For the text-containing cell, return its midpoint in (x, y) coordinate format. 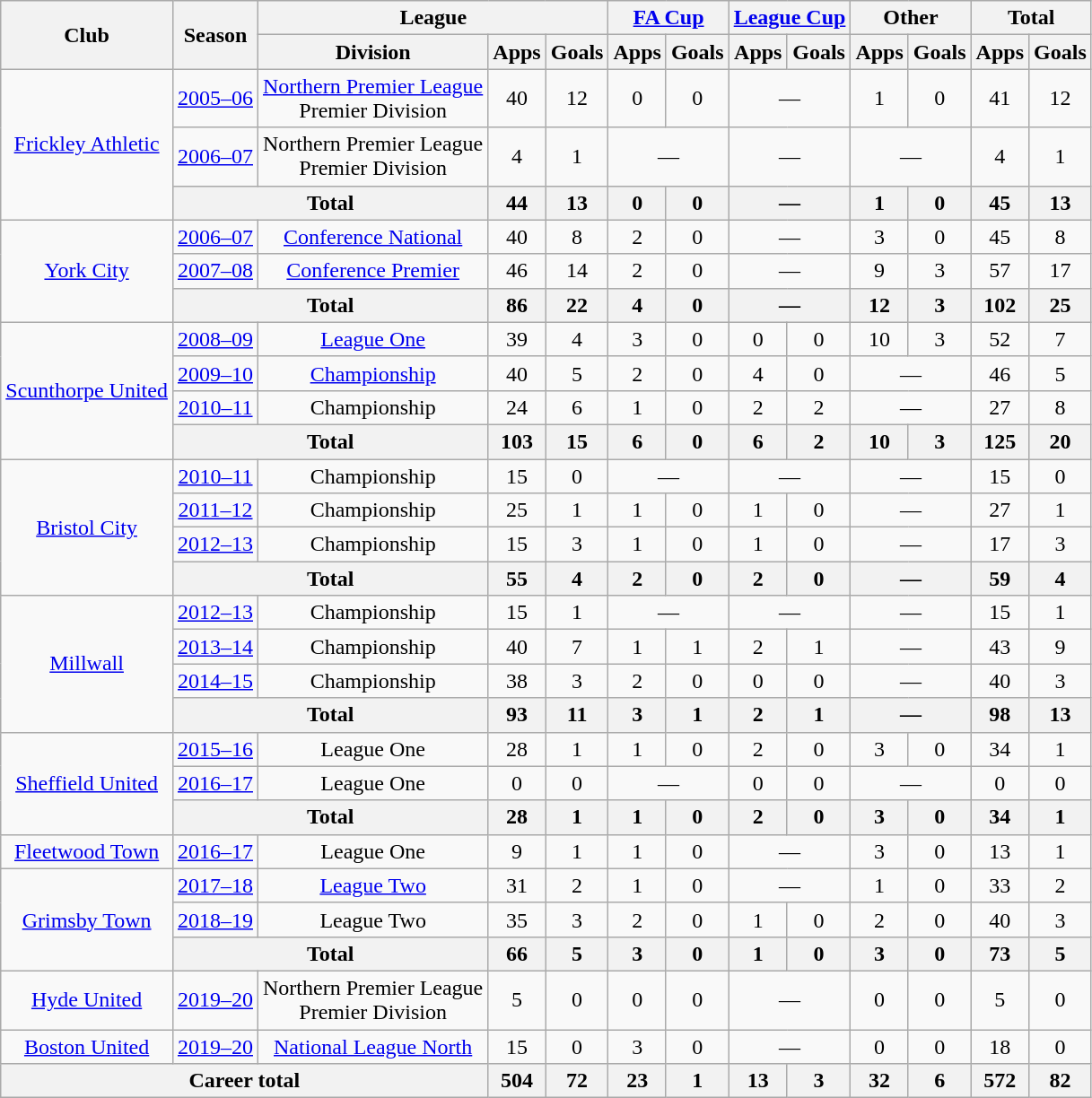
FA Cup (668, 18)
23 (637, 1081)
11 (577, 715)
20 (1061, 441)
32 (879, 1081)
Grimsby Town (87, 919)
Fleetwood Town (87, 851)
43 (1000, 647)
Conference Premier (373, 271)
2018–19 (215, 919)
41 (1000, 99)
Club (87, 35)
33 (1000, 885)
2005–06 (215, 99)
Division (373, 52)
18 (1000, 1047)
22 (577, 305)
39 (517, 339)
Bristol City (87, 527)
Conference National (373, 237)
72 (577, 1081)
York City (87, 271)
52 (1000, 339)
2009–10 (215, 373)
504 (517, 1081)
2007–08 (215, 271)
55 (517, 579)
103 (517, 441)
38 (517, 681)
572 (1000, 1081)
24 (517, 407)
2011–12 (215, 510)
Scunthorpe United (87, 390)
66 (517, 954)
35 (517, 919)
2014–15 (215, 681)
102 (1000, 305)
Hyde United (87, 999)
86 (517, 305)
2008–09 (215, 339)
2013–14 (215, 647)
73 (1000, 954)
Career total (244, 1081)
Other (911, 18)
Season (215, 35)
98 (1000, 715)
31 (517, 885)
National League North (373, 1047)
2015–16 (215, 749)
2017–18 (215, 885)
93 (517, 715)
14 (577, 271)
Frickley Athletic (87, 144)
League (433, 18)
League Cup (790, 18)
44 (517, 203)
57 (1000, 271)
125 (1000, 441)
59 (1000, 579)
Sheffield United (87, 783)
82 (1061, 1081)
Millwall (87, 664)
Boston United (87, 1047)
